Detect which cell encompasses the target text, then output its (x, y) center coordinate. 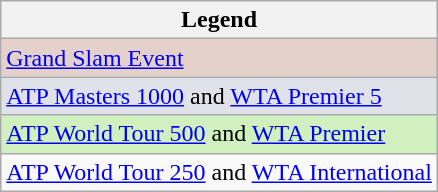
Grand Slam Event (220, 58)
ATP World Tour 250 and WTA International (220, 172)
Legend (220, 20)
ATP Masters 1000 and WTA Premier 5 (220, 96)
ATP World Tour 500 and WTA Premier (220, 134)
